Output the [X, Y] coordinate of the center of the cell containing the given text.  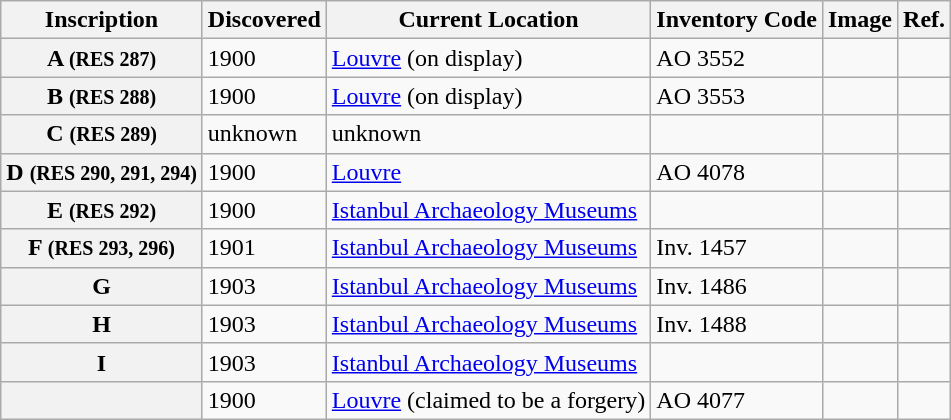
Inv. 1486 [737, 286]
Inscription [102, 20]
A (RES 287) [102, 58]
Louvre (claimed to be a forgery) [488, 400]
AO 3553 [737, 96]
H [102, 324]
Discovered [264, 20]
B (RES 288) [102, 96]
D (RES 290, 291, 294) [102, 172]
Inv. 1488 [737, 324]
Ref. [924, 20]
Inventory Code [737, 20]
Current Location [488, 20]
G [102, 286]
AO 4078 [737, 172]
E (RES 292) [102, 210]
1901 [264, 248]
C (RES 289) [102, 134]
F (RES 293, 296) [102, 248]
I [102, 362]
AO 3552 [737, 58]
AO 4077 [737, 400]
Image [860, 20]
Louvre [488, 172]
Inv. 1457 [737, 248]
